From the cell containing the given text, extract its center point as [x, y] coordinate. 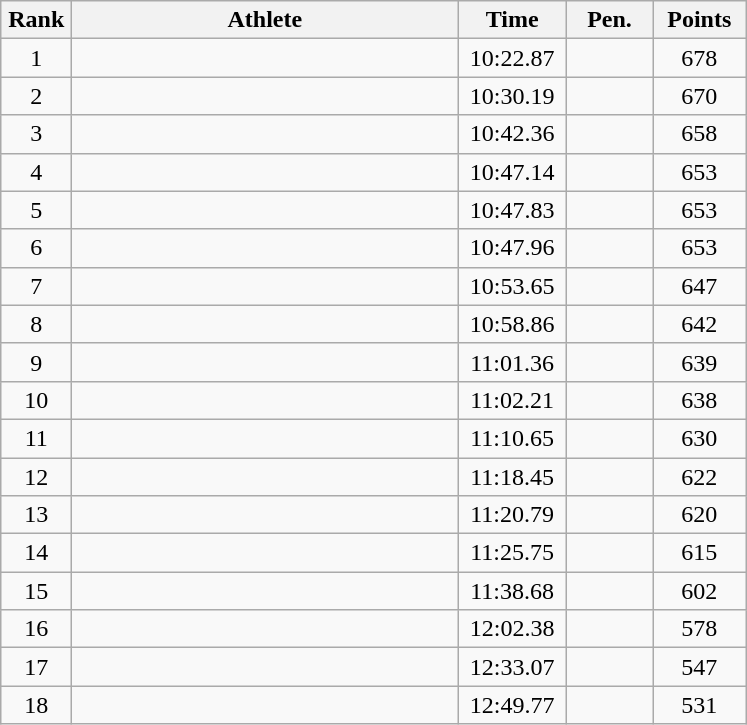
9 [36, 362]
578 [699, 629]
12:49.77 [512, 705]
11:20.79 [512, 515]
2 [36, 96]
4 [36, 172]
11:02.21 [512, 400]
3 [36, 134]
10:47.14 [512, 172]
1 [36, 58]
12:02.38 [512, 629]
647 [699, 286]
10:58.86 [512, 324]
670 [699, 96]
639 [699, 362]
11:25.75 [512, 553]
Pen. [609, 20]
16 [36, 629]
Time [512, 20]
678 [699, 58]
11 [36, 438]
630 [699, 438]
622 [699, 477]
10:30.19 [512, 96]
7 [36, 286]
6 [36, 248]
18 [36, 705]
13 [36, 515]
Points [699, 20]
11:38.68 [512, 591]
531 [699, 705]
10 [36, 400]
12 [36, 477]
10:47.83 [512, 210]
642 [699, 324]
5 [36, 210]
Athlete [265, 20]
14 [36, 553]
Rank [36, 20]
12:33.07 [512, 667]
8 [36, 324]
638 [699, 400]
10:22.87 [512, 58]
10:47.96 [512, 248]
10:53.65 [512, 286]
15 [36, 591]
11:10.65 [512, 438]
10:42.36 [512, 134]
11:18.45 [512, 477]
658 [699, 134]
547 [699, 667]
602 [699, 591]
620 [699, 515]
11:01.36 [512, 362]
615 [699, 553]
17 [36, 667]
